Search for the cell housing the specified text and yield its (x, y) center coordinate. 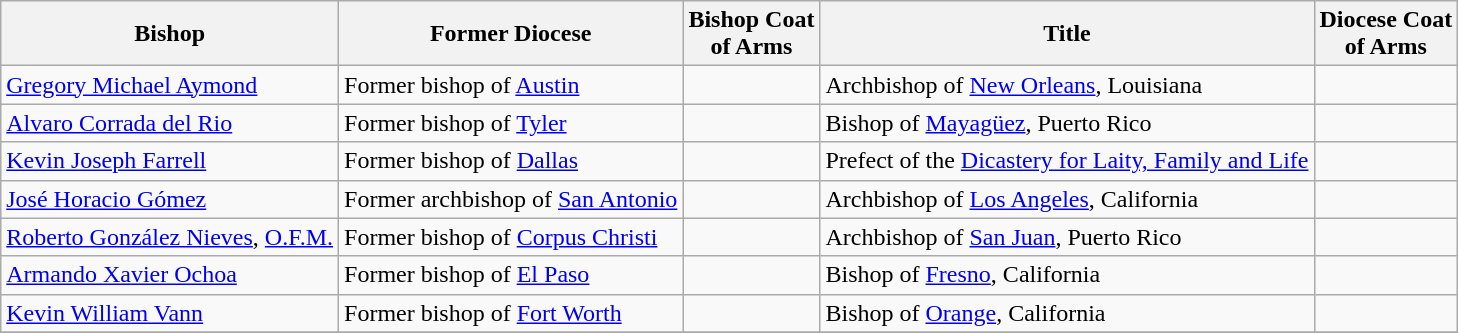
José Horacio Gómez (170, 199)
Former bishop of Dallas (511, 161)
Former bishop of Tyler (511, 123)
Bishop of Mayagüez, Puerto Rico (1067, 123)
Gregory Michael Aymond (170, 85)
Title (1067, 34)
Former archbishop of San Antonio (511, 199)
Former bishop of Corpus Christi (511, 237)
Kevin William Vann (170, 313)
Bishop (170, 34)
Archbishop of San Juan, Puerto Rico (1067, 237)
Bishop of Orange, California (1067, 313)
Prefect of the Dicastery for Laity, Family and Life (1067, 161)
Former bishop of Austin (511, 85)
Former bishop of Fort Worth (511, 313)
Kevin Joseph Farrell (170, 161)
Bishop of Fresno, California (1067, 275)
Diocese Coatof Arms (1386, 34)
Former bishop of El Paso (511, 275)
Archbishop of Los Angeles, California (1067, 199)
Armando Xavier Ochoa (170, 275)
Alvaro Corrada del Rio (170, 123)
Bishop Coatof Arms (752, 34)
Archbishop of New Orleans, Louisiana (1067, 85)
Former Diocese (511, 34)
Roberto González Nieves, O.F.M. (170, 237)
